Identify which cell holds the provided text, then report its [x, y] central coordinate. 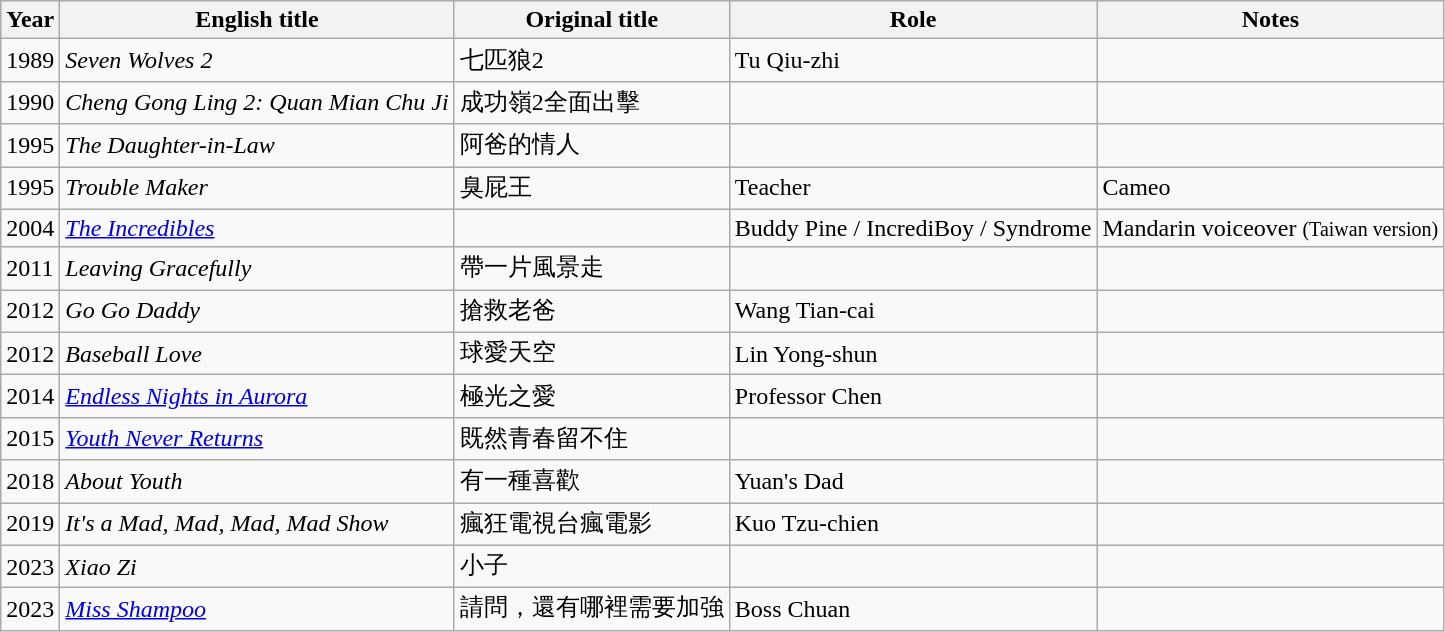
2011 [30, 268]
Buddy Pine / IncrediBoy / Syndrome [913, 228]
Original title [592, 20]
Endless Nights in Aurora [257, 396]
球愛天空 [592, 354]
English title [257, 20]
Yuan's Dad [913, 482]
1990 [30, 102]
既然青春留不住 [592, 438]
Seven Wolves 2 [257, 60]
帶一片風景走 [592, 268]
It's a Mad, Mad, Mad, Mad Show [257, 524]
Lin Yong-shun [913, 354]
Tu Qiu-zhi [913, 60]
2018 [30, 482]
Go Go Daddy [257, 312]
2004 [30, 228]
七匹狼2 [592, 60]
Cameo [1270, 188]
Leaving Gracefully [257, 268]
Professor Chen [913, 396]
瘋狂電視台瘋電影 [592, 524]
Year [30, 20]
Cheng Gong Ling 2: Quan Mian Chu Ji [257, 102]
About Youth [257, 482]
1989 [30, 60]
2019 [30, 524]
The Incredibles [257, 228]
小子 [592, 566]
2014 [30, 396]
搶救老爸 [592, 312]
Trouble Maker [257, 188]
請問，還有哪裡需要加強 [592, 610]
Kuo Tzu-chien [913, 524]
極光之愛 [592, 396]
Miss Shampoo [257, 610]
Xiao Zi [257, 566]
阿爸的情人 [592, 146]
Wang Tian-cai [913, 312]
Boss Chuan [913, 610]
成功嶺2全面出擊 [592, 102]
The Daughter-in-Law [257, 146]
Role [913, 20]
Teacher [913, 188]
Mandarin voiceover (Taiwan version) [1270, 228]
Baseball Love [257, 354]
有一種喜歡 [592, 482]
Youth Never Returns [257, 438]
臭屁王 [592, 188]
2015 [30, 438]
Notes [1270, 20]
